Return the [x, y] coordinate for the center point of the cell that contains the specified text.  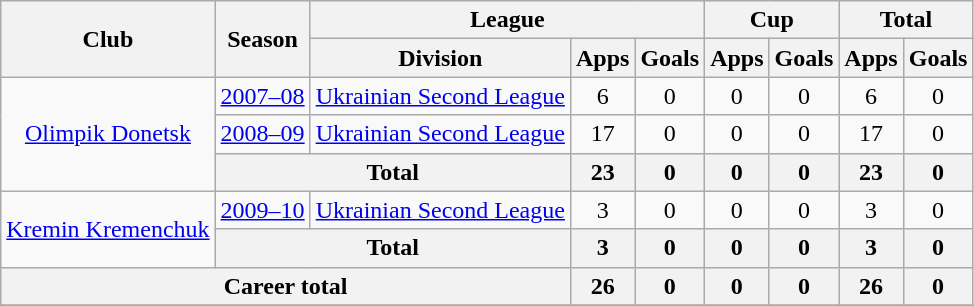
League [507, 20]
Olimpik Donetsk [108, 134]
2007–08 [262, 96]
2008–09 [262, 134]
2009–10 [262, 210]
Kremin Kremenchuk [108, 229]
Division [440, 58]
Season [262, 39]
Club [108, 39]
Cup [772, 20]
Career total [286, 286]
